Provide the [X, Y] coordinate of the cell's center where the given text is located.  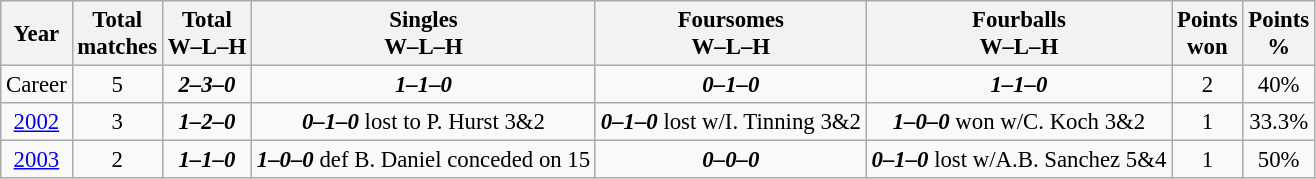
SinglesW–L–H [423, 34]
TotalW–L–H [206, 34]
1–2–0 [206, 122]
FoursomesW–L–H [730, 34]
0–1–0 lost to P. Hurst 3&2 [423, 122]
FourballsW–L–H [1018, 34]
50% [1278, 160]
5 [117, 85]
Year [36, 34]
2–3–0 [206, 85]
Totalmatches [117, 34]
0–1–0 [730, 85]
2003 [36, 160]
0–0–0 [730, 160]
2002 [36, 122]
Pointswon [1208, 34]
Career [36, 85]
1–0–0 won w/C. Koch 3&2 [1018, 122]
0–1–0 lost w/I. Tinning 3&2 [730, 122]
Points% [1278, 34]
1–0–0 def B. Daniel conceded on 15 [423, 160]
3 [117, 122]
0–1–0 lost w/A.B. Sanchez 5&4 [1018, 160]
40% [1278, 85]
33.3% [1278, 122]
